Extract the (x, y) coordinate from the center of the cell holding the provided text.  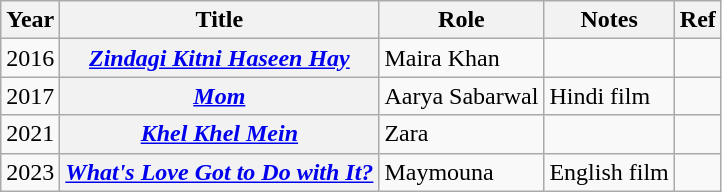
2023 (30, 172)
Hindi film (609, 96)
Notes (609, 20)
Ref (698, 20)
English film (609, 172)
Khel Khel Mein (220, 134)
Mom (220, 96)
2016 (30, 58)
Title (220, 20)
Aarya Sabarwal (462, 96)
Zara (462, 134)
What's Love Got to Do with It? (220, 172)
Maira Khan (462, 58)
2017 (30, 96)
Role (462, 20)
2021 (30, 134)
Maymouna (462, 172)
Zindagi Kitni Haseen Hay (220, 58)
Year (30, 20)
